From the cell containing the given text, extract its center point as [x, y] coordinate. 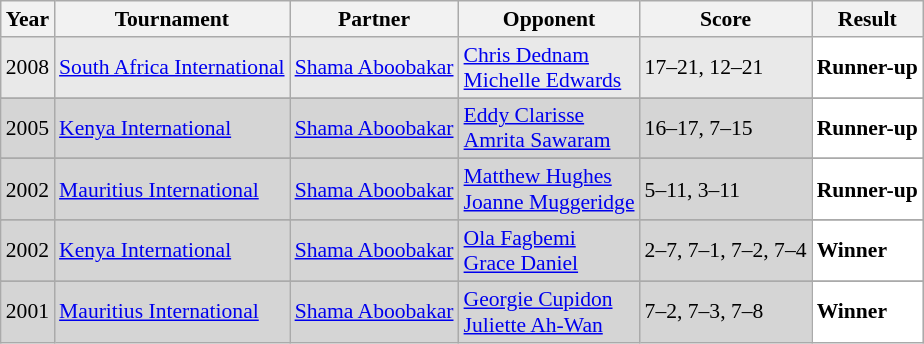
16–17, 7–15 [726, 128]
2–7, 7–1, 7–2, 7–4 [726, 250]
Year [28, 19]
2005 [28, 128]
Opponent [550, 19]
Chris Dednam Michelle Edwards [550, 68]
7–2, 7–3, 7–8 [726, 312]
Partner [374, 19]
17–21, 12–21 [726, 68]
5–11, 3–11 [726, 190]
Result [868, 19]
2001 [28, 312]
Eddy Clarisse Amrita Sawaram [550, 128]
Ola Fagbemi Grace Daniel [550, 250]
Score [726, 19]
Tournament [172, 19]
2008 [28, 68]
Georgie Cupidon Juliette Ah-Wan [550, 312]
Matthew Hughes Joanne Muggeridge [550, 190]
South Africa International [172, 68]
